Search for the cell housing the specified text and yield its [X, Y] center coordinate. 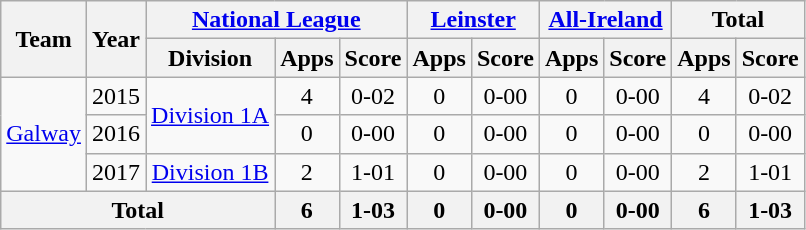
All-Ireland [605, 20]
Year [116, 39]
Division 1A [210, 115]
Division [210, 58]
Leinster [473, 20]
National League [276, 20]
2015 [116, 96]
Team [44, 39]
Galway [44, 134]
2017 [116, 172]
2016 [116, 134]
Division 1B [210, 172]
